Pinpoint the cell where the given text exists, returning its (X, Y) midpoint coordinate. 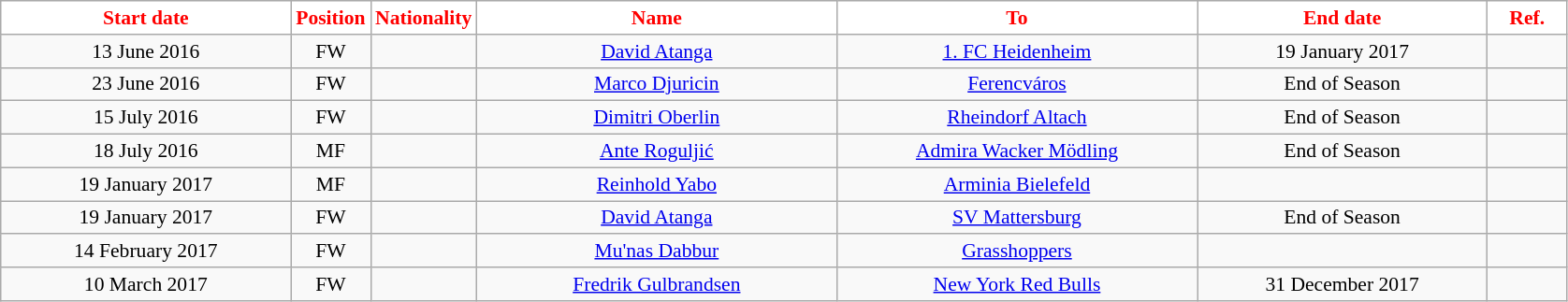
10 March 2017 (146, 284)
Reinhold Yabo (657, 184)
Ferencváros (1016, 84)
Start date (146, 18)
End date (1343, 18)
Rheindorf Altach (1016, 118)
1. FC Heidenheim (1016, 51)
Grasshoppers (1016, 252)
Fredrik Gulbrandsen (657, 284)
23 June 2016 (146, 84)
Ref. (1527, 18)
Marco Djuricin (657, 84)
Name (657, 18)
Admira Wacker Mödling (1016, 151)
Ante Roguljić (657, 151)
Mu'nas Dabbur (657, 252)
31 December 2017 (1343, 284)
15 July 2016 (146, 118)
New York Red Bulls (1016, 284)
13 June 2016 (146, 51)
Nationality (423, 18)
To (1016, 18)
Position (331, 18)
Arminia Bielefeld (1016, 184)
14 February 2017 (146, 252)
Dimitri Oberlin (657, 118)
SV Mattersburg (1016, 218)
18 July 2016 (146, 151)
